Search for the cell housing the specified text and yield its (X, Y) center coordinate. 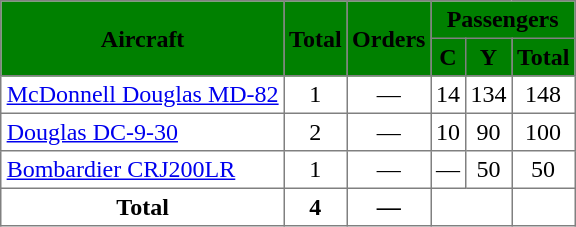
4 (316, 207)
148 (544, 95)
C (448, 57)
10 (448, 132)
2 (316, 132)
90 (488, 132)
Aircraft (142, 38)
Orders (389, 38)
Bombardier CRJ200LR (142, 170)
14 (448, 95)
Y (488, 57)
Douglas DC-9-30 (142, 132)
McDonnell Douglas MD-82 (142, 95)
134 (488, 95)
Passengers (503, 20)
100 (544, 132)
